Search for the cell housing the specified text and yield its (x, y) center coordinate. 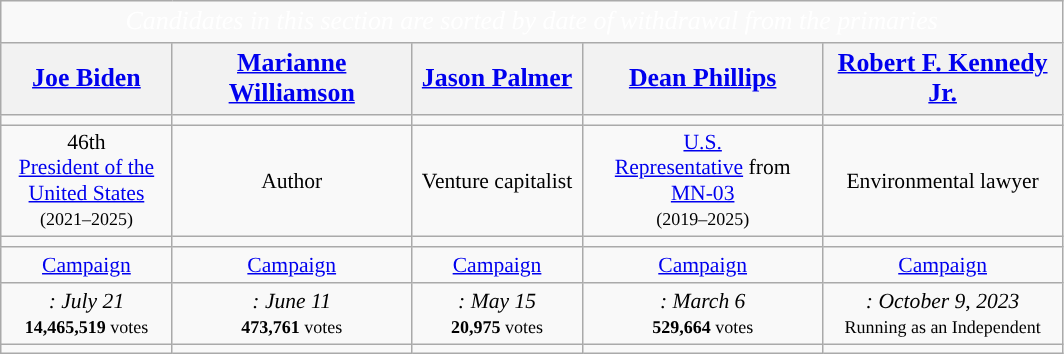
: October 9, 2023Running as an Independent (943, 314)
: June 11473,761 votes (292, 314)
: March 6529,664 votes (703, 314)
Robert F. Kennedy Jr. (943, 79)
Candidates in this section are sorted by date of withdrawal from the primaries (532, 22)
: May 1520,975 votes (496, 314)
Joe Biden (86, 79)
Dean Phillips (703, 79)
U.S.Representative fromMN-03(2019–2025) (703, 181)
46thPresident of the United States (2021–2025) (86, 181)
Marianne Williamson (292, 79)
Jason Palmer (496, 79)
Environmental lawyer (943, 181)
Author (292, 181)
: July 2114,465,519 votes (86, 314)
Venture capitalist (496, 181)
